Capture the cell that displays the provided text and extract its [X, Y] central coordinate. 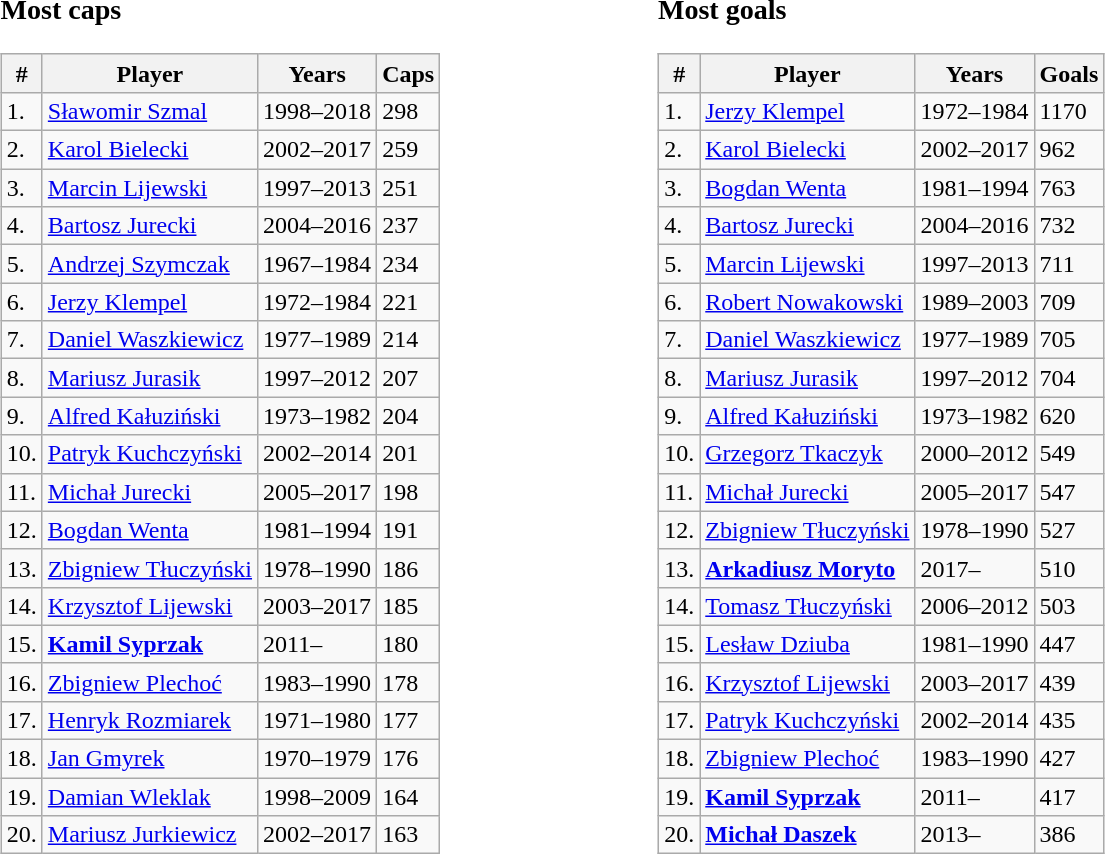
Damian Wleklak [150, 797]
Lesław Dziuba [808, 644]
1967–1984 [318, 264]
Arkadiusz Moryto [808, 568]
527 [1069, 530]
435 [1069, 720]
620 [1069, 416]
705 [1069, 340]
237 [408, 226]
251 [408, 188]
Grzegorz Tkaczyk [808, 454]
214 [408, 340]
Henryk Rozmiarek [150, 720]
1998–2018 [318, 111]
1981–1990 [974, 644]
164 [408, 797]
234 [408, 264]
547 [1069, 492]
549 [1069, 454]
711 [1069, 264]
417 [1069, 797]
439 [1069, 682]
Jan Gmyrek [150, 759]
2017– [974, 568]
1170 [1069, 111]
704 [1069, 378]
763 [1069, 188]
Tomasz Tłuczyński [808, 606]
204 [408, 416]
1971–1980 [318, 720]
259 [408, 150]
386 [1069, 835]
298 [408, 111]
178 [408, 682]
185 [408, 606]
Caps [408, 73]
163 [408, 835]
Mariusz Jurkiewicz [150, 835]
2000–2012 [974, 454]
176 [408, 759]
962 [1069, 150]
207 [408, 378]
1970–1979 [318, 759]
427 [1069, 759]
2013– [974, 835]
1989–2003 [974, 302]
709 [1069, 302]
177 [408, 720]
198 [408, 492]
Goals [1069, 73]
Robert Nowakowski [808, 302]
Andrzej Szymczak [150, 264]
191 [408, 530]
732 [1069, 226]
2006–2012 [974, 606]
Sławomir Szmal [150, 111]
1998–2009 [318, 797]
503 [1069, 606]
447 [1069, 644]
186 [408, 568]
221 [408, 302]
510 [1069, 568]
201 [408, 454]
180 [408, 644]
Michał Daszek [808, 835]
